Capture the cell that displays the provided text and extract its (X, Y) central coordinate. 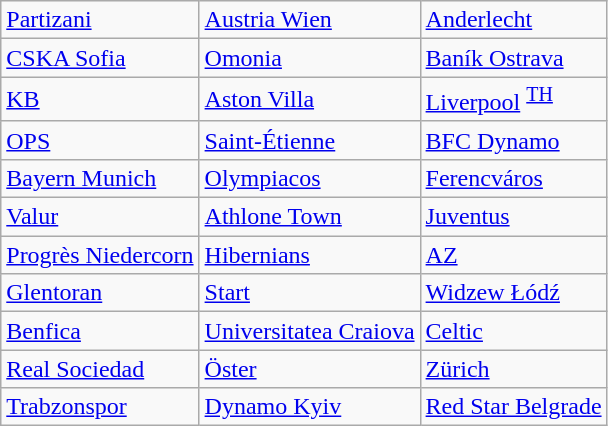
KB (100, 100)
Aston Villa (310, 100)
Partizani (100, 20)
Real Sociedad (100, 369)
OPS (100, 140)
Baník Ostrava (514, 58)
Bayern Munich (100, 178)
Ferencváros (514, 178)
Olympiacos (310, 178)
Saint-Étienne (310, 140)
Juventus (514, 217)
Liverpool TH (514, 100)
Valur (100, 217)
Austria Wien (310, 20)
Universitatea Craiova (310, 331)
Dynamo Kyiv (310, 407)
Celtic (514, 331)
AZ (514, 255)
Hibernians (310, 255)
Anderlecht (514, 20)
Benfica (100, 331)
Athlone Town (310, 217)
Glentoran (100, 293)
CSKA Sofia (100, 58)
BFC Dynamo (514, 140)
Progrès Niedercorn (100, 255)
Trabzonspor (100, 407)
Widzew Łódź (514, 293)
Zürich (514, 369)
Omonia (310, 58)
Red Star Belgrade (514, 407)
Start (310, 293)
Öster (310, 369)
